Provide the (x, y) coordinate of the cell's center where the given text is located.  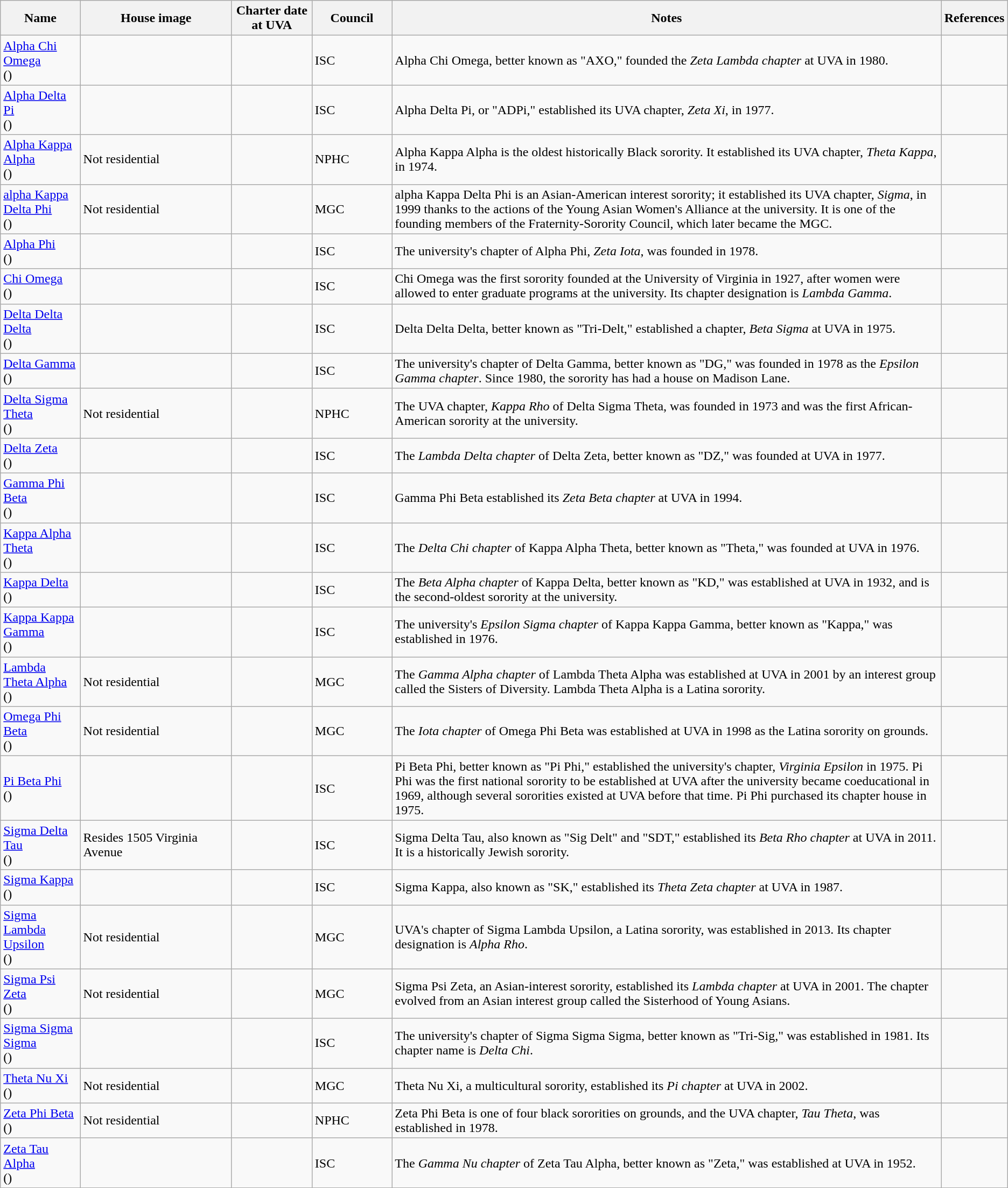
Alpha Delta Pi, or "ADPi," established its UVA chapter, Zeta Xi, in 1977. (667, 110)
Sigma Kappa() (40, 887)
Kappa Alpha Theta() (40, 547)
Alpha Chi Omega() (40, 60)
Sigma Delta Tau() (40, 845)
Sigma Delta Tau, also known as "Sig Delt" and "SDT," established its Beta Rho chapter at UVA in 2011. It is a historically Jewish sorority. (667, 845)
Gamma Phi Beta established its Zeta Beta chapter at UVA in 1994. (667, 498)
The Delta Chi chapter of Kappa Alpha Theta, better known as "Theta," was founded at UVA in 1976. (667, 547)
Alpha Chi Omega, better known as "AXO," founded the Zeta Lambda chapter at UVA in 1980. (667, 60)
The Gamma Nu chapter of Zeta Tau Alpha, better known as "Zeta," was established at UVA in 1952. (667, 1163)
UVA's chapter of Sigma Lambda Upsilon, a Latina sorority, was established in 2013. Its chapter designation is Alpha Rho. (667, 937)
Lambda Theta Alpha() (40, 682)
The Iota chapter of Omega Phi Beta was established at UVA in 1998 as the Latina sorority on grounds. (667, 731)
alpha Kappa Delta Phi() (40, 209)
Omega Phi Beta() (40, 731)
Charter date at UVA (271, 18)
House image (156, 18)
Pi Beta Phi() (40, 788)
Gamma Phi Beta() (40, 498)
Delta Delta Delta, better known as "Tri-Delt," established a chapter, Beta Sigma at UVA in 1975. (667, 329)
Name (40, 18)
Alpha Delta Pi() (40, 110)
Kappa Kappa Gamma() (40, 632)
Council (352, 18)
Chi Omega() (40, 286)
Delta Gamma() (40, 371)
The university's Epsilon Sigma chapter of Kappa Kappa Gamma, better known as "Kappa," was established in 1976. (667, 632)
Sigma Kappa, also known as "SK," established its Theta Zeta chapter at UVA in 1987. (667, 887)
Alpha Kappa Alpha is the oldest historically Black sorority. It established its UVA chapter, Theta Kappa, in 1974. (667, 159)
Delta Delta Delta() (40, 329)
Sigma Psi Zeta() (40, 994)
Sigma Sigma Sigma() (40, 1043)
Delta Sigma Theta() (40, 413)
The university's chapter of Sigma Sigma Sigma, better known as "Tri-Sig," was established in 1981. Its chapter name is Delta Chi. (667, 1043)
Zeta Phi Beta is one of four black sororities on grounds, and the UVA chapter, Tau Theta, was established in 1978. (667, 1120)
The Lambda Delta chapter of Delta Zeta, better known as "DZ," was founded at UVA in 1977. (667, 456)
Theta Nu Xi, a multicultural sorority, established its Pi chapter at UVA in 2002. (667, 1086)
The Beta Alpha chapter of Kappa Delta, better known as "KD," was established at UVA in 1932, and is the second-oldest sorority at the university. (667, 590)
Alpha Phi() (40, 251)
Theta Nu Xi() (40, 1086)
Sigma Lambda Upsilon() (40, 937)
Zeta Phi Beta() (40, 1120)
Alpha Kappa Alpha() (40, 159)
Resides 1505 Virginia Avenue (156, 845)
Notes (667, 18)
References (975, 18)
The UVA chapter, Kappa Rho of Delta Sigma Theta, was founded in 1973 and was the first African-American sorority at the university. (667, 413)
The university's chapter of Alpha Phi, Zeta Iota, was founded in 1978. (667, 251)
Kappa Delta() (40, 590)
Zeta Tau Alpha() (40, 1163)
Delta Zeta() (40, 456)
